From the cell containing the given text, extract its center point as [X, Y] coordinate. 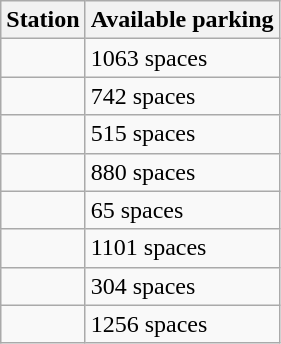
880 spaces [182, 172]
1063 spaces [182, 58]
742 spaces [182, 96]
65 spaces [182, 210]
515 spaces [182, 134]
Station [43, 20]
Available parking [182, 20]
1256 spaces [182, 324]
1101 spaces [182, 248]
304 spaces [182, 286]
